Capture the cell that displays the provided text and extract its [x, y] central coordinate. 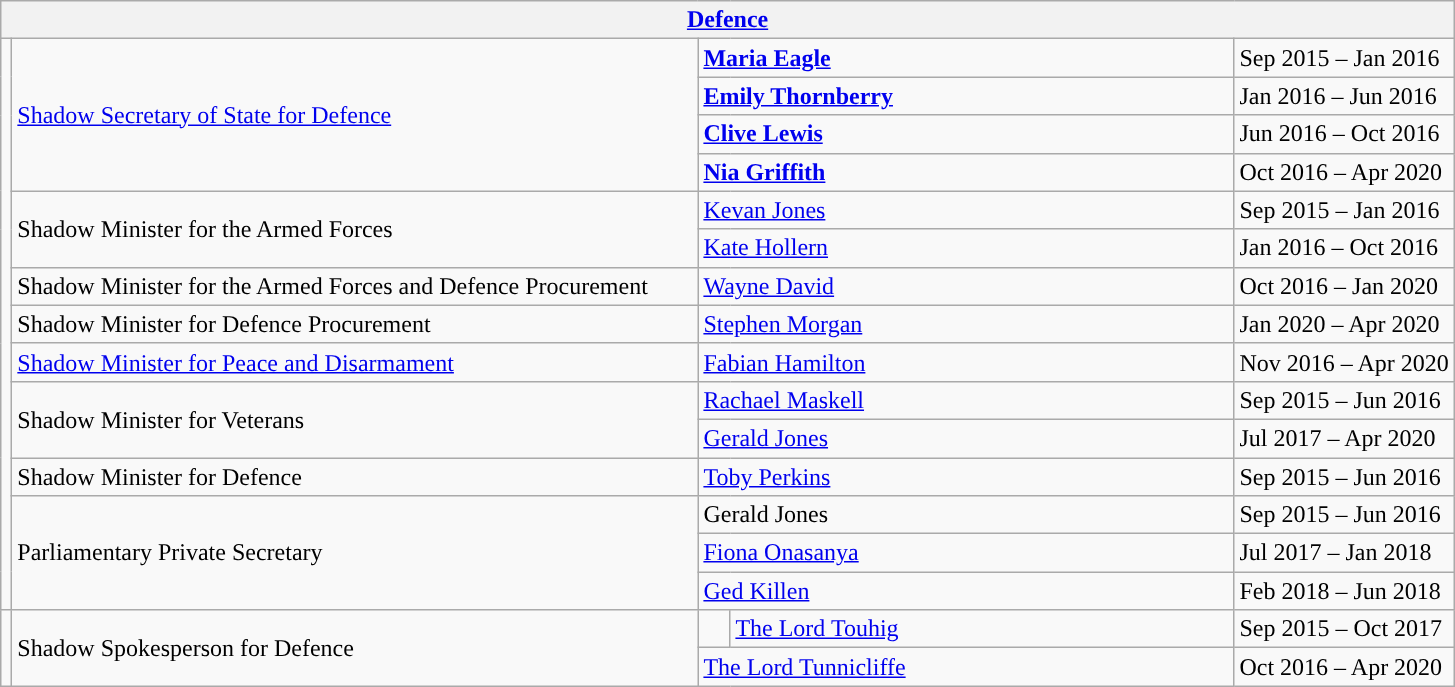
Stephen Morgan [966, 324]
Shadow Minister for Peace and Disarmament [355, 362]
Shadow Spokesperson for Defence [355, 648]
Oct 2016 – Jan 2020 [1344, 286]
Defence [728, 20]
Emily Thornberry [966, 96]
Shadow Minister for the Armed Forces and Defence Procurement [355, 286]
Jan 2020 – Apr 2020 [1344, 324]
Kate Hollern [966, 248]
Sep 2015 – Oct 2017 [1344, 629]
Jan 2016 – Oct 2016 [1344, 248]
Parliamentary Private Secretary [355, 553]
Shadow Secretary of State for Defence [355, 115]
Feb 2018 – Jun 2018 [1344, 591]
Wayne David [966, 286]
Shadow Minister for the Armed Forces [355, 229]
Rachael Maskell [966, 400]
Shadow Minister for Veterans [355, 419]
Nia Griffith [966, 172]
Shadow Minister for Defence [355, 477]
The Lord Tunnicliffe [966, 667]
Fiona Onasanya [966, 553]
Nov 2016 – Apr 2020 [1344, 362]
Toby Perkins [966, 477]
The Lord Touhig [982, 629]
Fabian Hamilton [966, 362]
Kevan Jones [966, 210]
Jun 2016 – Oct 2016 [1344, 134]
Jul 2017 – Jan 2018 [1344, 553]
Shadow Minister for Defence Procurement [355, 324]
Ged Killen [966, 591]
Maria Eagle [966, 58]
Clive Lewis [966, 134]
Jan 2016 – Jun 2016 [1344, 96]
Jul 2017 – Apr 2020 [1344, 438]
